Capture the cell that displays the provided text and extract its (X, Y) central coordinate. 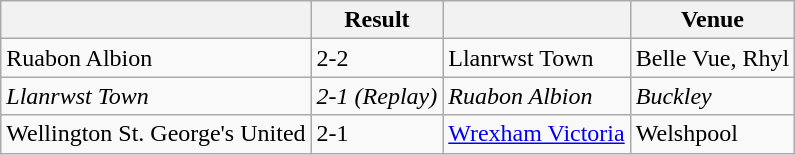
Wellington St. George's United (156, 134)
Buckley (712, 96)
2-2 (377, 58)
Welshpool (712, 134)
2-1 (Replay) (377, 96)
Result (377, 20)
2-1 (377, 134)
Belle Vue, Rhyl (712, 58)
Venue (712, 20)
Wrexham Victoria (536, 134)
